Determine the [X, Y] coordinate at the center of the cell enclosing the given text.  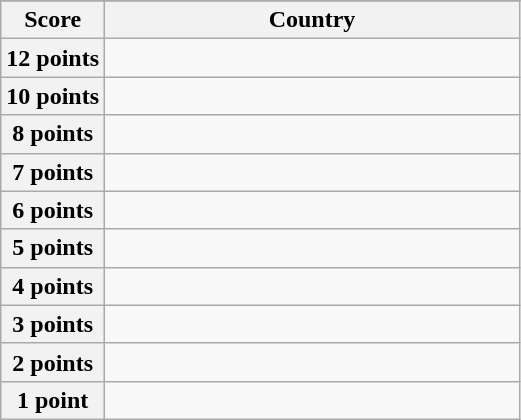
Country [312, 20]
2 points [53, 362]
5 points [53, 248]
10 points [53, 96]
8 points [53, 134]
3 points [53, 324]
4 points [53, 286]
1 point [53, 400]
12 points [53, 58]
7 points [53, 172]
6 points [53, 210]
Score [53, 20]
